Find where the given text appears and provide that cell's center as [x, y] coordinate. 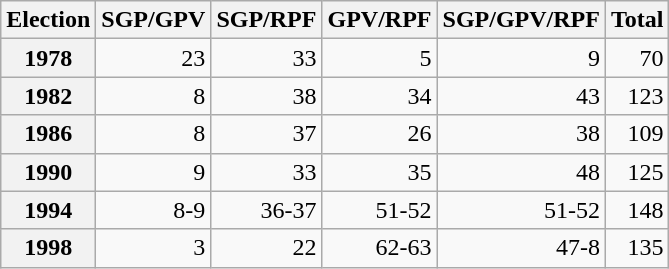
SGP/GPV/RPF [521, 20]
123 [637, 96]
37 [266, 134]
35 [380, 172]
43 [521, 96]
1978 [48, 58]
47-8 [521, 248]
148 [637, 210]
3 [154, 248]
70 [637, 58]
SGP/GPV [154, 20]
SGP/RPF [266, 20]
125 [637, 172]
62-63 [380, 248]
1998 [48, 248]
23 [154, 58]
GPV/RPF [380, 20]
Election [48, 20]
Total [637, 20]
48 [521, 172]
1990 [48, 172]
22 [266, 248]
1986 [48, 134]
5 [380, 58]
36-37 [266, 210]
34 [380, 96]
135 [637, 248]
109 [637, 134]
1994 [48, 210]
8-9 [154, 210]
26 [380, 134]
1982 [48, 96]
